Determine the [X, Y] coordinate at the center of the cell enclosing the given text.  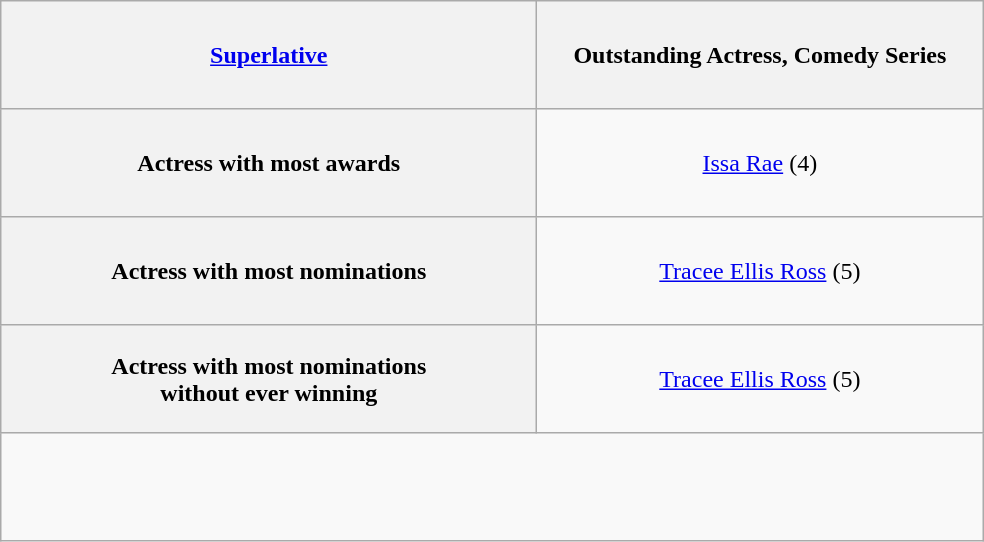
Actress with most nominations without ever winning [269, 379]
Issa Rae (4) [760, 163]
Actress with most awards [269, 163]
Outstanding Actress, Comedy Series [760, 55]
Superlative [269, 55]
Actress with most nominations [269, 271]
